Search for the cell housing the specified text and yield its [x, y] center coordinate. 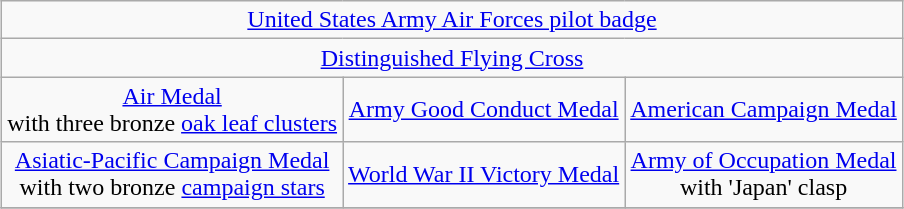
Distinguished Flying Cross [452, 58]
Air Medalwith three bronze oak leaf clusters [172, 110]
American Campaign Medal [764, 110]
World War II Victory Medal [484, 174]
United States Army Air Forces pilot badge [452, 20]
Army of Occupation Medalwith 'Japan' clasp [764, 174]
Asiatic-Pacific Campaign Medalwith two bronze campaign stars [172, 174]
Army Good Conduct Medal [484, 110]
